Capture the cell that displays the provided text and extract its [X, Y] central coordinate. 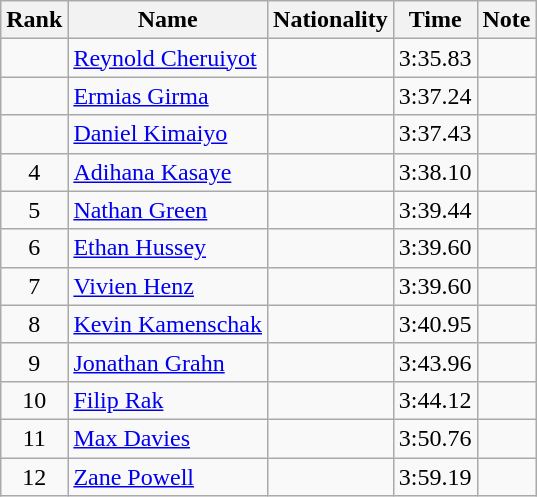
3:39.44 [435, 210]
10 [34, 400]
Filip Rak [168, 400]
Name [168, 20]
6 [34, 248]
Ermias Girma [168, 96]
Nationality [331, 20]
Daniel Kimaiyo [168, 134]
3:40.95 [435, 324]
3:37.43 [435, 134]
11 [34, 438]
Kevin Kamenschak [168, 324]
3:59.19 [435, 477]
9 [34, 362]
3:35.83 [435, 58]
8 [34, 324]
Nathan Green [168, 210]
Vivien Henz [168, 286]
Adihana Kasaye [168, 172]
7 [34, 286]
Max Davies [168, 438]
Ethan Hussey [168, 248]
Note [506, 20]
3:50.76 [435, 438]
3:43.96 [435, 362]
Reynold Cheruiyot [168, 58]
Time [435, 20]
3:38.10 [435, 172]
4 [34, 172]
3:44.12 [435, 400]
3:37.24 [435, 96]
Jonathan Grahn [168, 362]
Rank [34, 20]
12 [34, 477]
Zane Powell [168, 477]
5 [34, 210]
